Locate the cell with the specified text and output its (x, y) center coordinate. 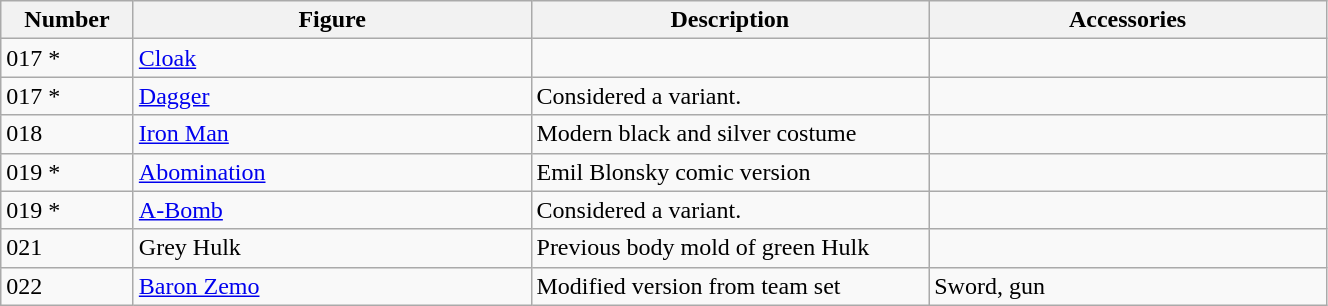
Number (68, 20)
Grey Hulk (332, 248)
Modern black and silver costume (730, 134)
018 (68, 134)
Figure (332, 20)
Modified version from team set (730, 286)
Accessories (1128, 20)
Baron Zemo (332, 286)
Cloak (332, 58)
Sword, gun (1128, 286)
Previous body mold of green Hulk (730, 248)
Abomination (332, 172)
Description (730, 20)
021 (68, 248)
Emil Blonsky comic version (730, 172)
Iron Man (332, 134)
022 (68, 286)
A-Bomb (332, 210)
Dagger (332, 96)
